Search for the cell housing the specified text and yield its (x, y) center coordinate. 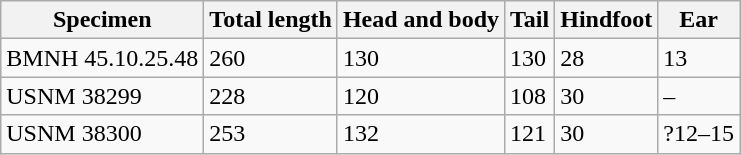
228 (271, 96)
USNM 38299 (102, 96)
Hindfoot (606, 20)
Head and body (420, 20)
28 (606, 58)
Total length (271, 20)
13 (699, 58)
Tail (530, 20)
BMNH 45.10.25.48 (102, 58)
108 (530, 96)
Ear (699, 20)
?12–15 (699, 134)
121 (530, 134)
260 (271, 58)
132 (420, 134)
253 (271, 134)
USNM 38300 (102, 134)
– (699, 96)
120 (420, 96)
Specimen (102, 20)
